Detect which cell encompasses the target text, then output its (x, y) center coordinate. 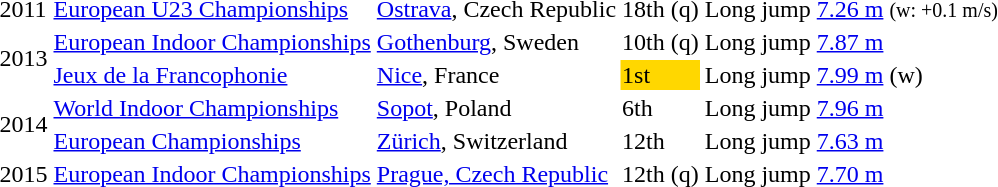
12th (661, 141)
Sopot, Poland (496, 108)
10th (q) (661, 42)
European Indoor Championships (212, 42)
European Championships (212, 141)
Jeux de la Francophonie (212, 75)
1st (661, 75)
6th (661, 108)
Zürich, Switzerland (496, 141)
World Indoor Championships (212, 108)
Gothenburg, Sweden (496, 42)
Nice, France (496, 75)
